Output the [X, Y] coordinate of the center of the cell containing the given text.  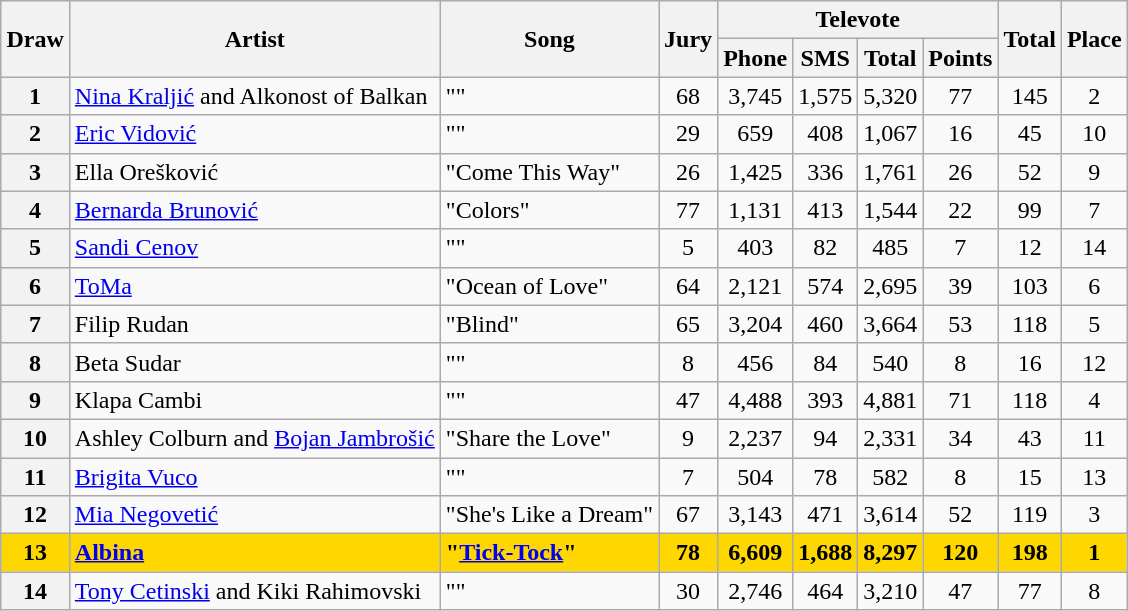
504 [756, 477]
3,745 [756, 96]
464 [826, 591]
Televote [858, 20]
84 [826, 362]
29 [688, 134]
SMS [826, 58]
"Ocean of Love" [549, 286]
Ashley Colburn and Bojan Jambrošić [254, 438]
Song [549, 39]
413 [826, 210]
"Blind" [549, 324]
Sandi Cenov [254, 248]
Beta Sudar [254, 362]
1,067 [890, 134]
582 [890, 477]
2,237 [756, 438]
3,143 [756, 515]
Filip Rudan [254, 324]
94 [826, 438]
659 [756, 134]
1,575 [826, 96]
Ella Orešković [254, 172]
82 [826, 248]
Bernarda Brunović [254, 210]
485 [890, 248]
5,320 [890, 96]
403 [756, 248]
99 [1030, 210]
1,688 [826, 553]
Place [1094, 39]
Points [960, 58]
103 [1030, 286]
3,664 [890, 324]
120 [960, 553]
Klapa Cambi [254, 400]
3,204 [756, 324]
Artist [254, 39]
1,425 [756, 172]
64 [688, 286]
1,131 [756, 210]
1,761 [890, 172]
119 [1030, 515]
408 [826, 134]
43 [1030, 438]
145 [1030, 96]
Draw [35, 39]
393 [826, 400]
34 [960, 438]
6,609 [756, 553]
Phone [756, 58]
4,488 [756, 400]
Jury [688, 39]
Brigita Vuco [254, 477]
"Colors" [549, 210]
1,544 [890, 210]
22 [960, 210]
574 [826, 286]
Eric Vidović [254, 134]
15 [1030, 477]
30 [688, 591]
67 [688, 515]
2,331 [890, 438]
ToMa [254, 286]
460 [826, 324]
71 [960, 400]
456 [756, 362]
336 [826, 172]
39 [960, 286]
4,881 [890, 400]
68 [688, 96]
8,297 [890, 553]
540 [890, 362]
2,695 [890, 286]
3,614 [890, 515]
2,121 [756, 286]
198 [1030, 553]
Mia Negovetić [254, 515]
471 [826, 515]
2,746 [756, 591]
"She's Like a Dream" [549, 515]
"Come This Way" [549, 172]
45 [1030, 134]
3,210 [890, 591]
53 [960, 324]
65 [688, 324]
Nina Kraljić and Alkonost of Balkan [254, 96]
"Tick-Tock" [549, 553]
Albina [254, 553]
"Share the Love" [549, 438]
Tony Cetinski and Kiki Rahimovski [254, 591]
